Find where the given text appears and provide that cell's center as [x, y] coordinate. 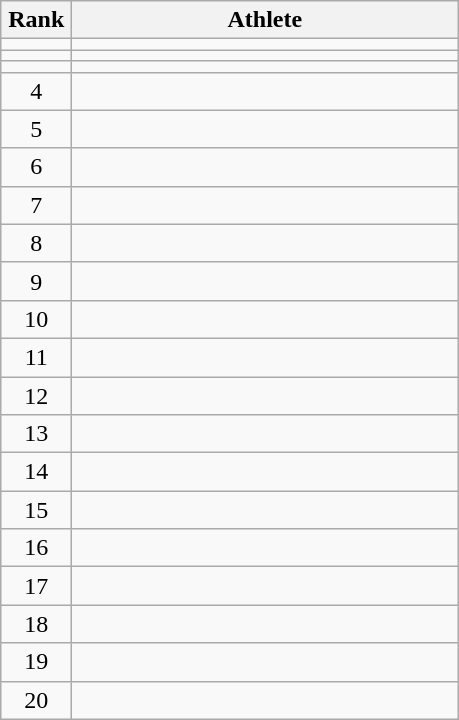
16 [36, 548]
17 [36, 586]
15 [36, 510]
6 [36, 167]
Rank [36, 20]
13 [36, 434]
20 [36, 700]
5 [36, 129]
4 [36, 91]
8 [36, 243]
14 [36, 472]
7 [36, 205]
10 [36, 319]
11 [36, 357]
18 [36, 624]
12 [36, 395]
19 [36, 662]
9 [36, 281]
Athlete [265, 20]
